Pinpoint the cell where the given text exists, returning its [x, y] midpoint coordinate. 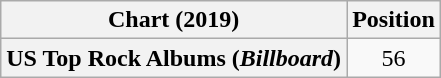
US Top Rock Albums (Billboard) [174, 58]
56 [394, 58]
Position [394, 20]
Chart (2019) [174, 20]
